For the text-containing cell, return its midpoint in (X, Y) coordinate format. 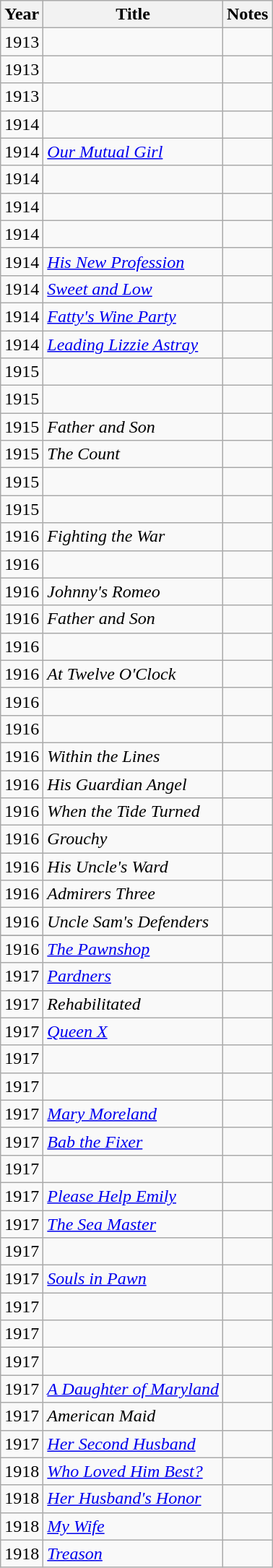
The Sea Master (133, 1224)
A Daughter of Maryland (133, 1389)
Please Help Emily (133, 1196)
Grouchy (133, 839)
My Wife (133, 1526)
Pardners (133, 976)
Admirers Three (133, 894)
Johnny's Romeo (133, 592)
Rehabilitated (133, 1004)
Leading Lizzie Astray (133, 345)
Sweet and Low (133, 289)
Year (22, 14)
Within the Lines (133, 756)
American Maid (133, 1416)
Her Second Husband (133, 1444)
Our Mutual Girl (133, 152)
Her Husband's Honor (133, 1499)
The Pawnshop (133, 949)
Who Loved Him Best? (133, 1471)
The Count (133, 454)
When the Tide Turned (133, 812)
Fatty's Wine Party (133, 316)
Uncle Sam's Defenders (133, 922)
Souls in Pawn (133, 1279)
Title (133, 14)
His Guardian Angel (133, 784)
Fighting the War (133, 537)
Notes (247, 14)
At Twelve O'Clock (133, 674)
Bab the Fixer (133, 1141)
Mary Moreland (133, 1114)
His Uncle's Ward (133, 867)
His New Profession (133, 261)
Queen X (133, 1031)
Treason (133, 1554)
